Locate the cell with the specified text and output its (X, Y) center coordinate. 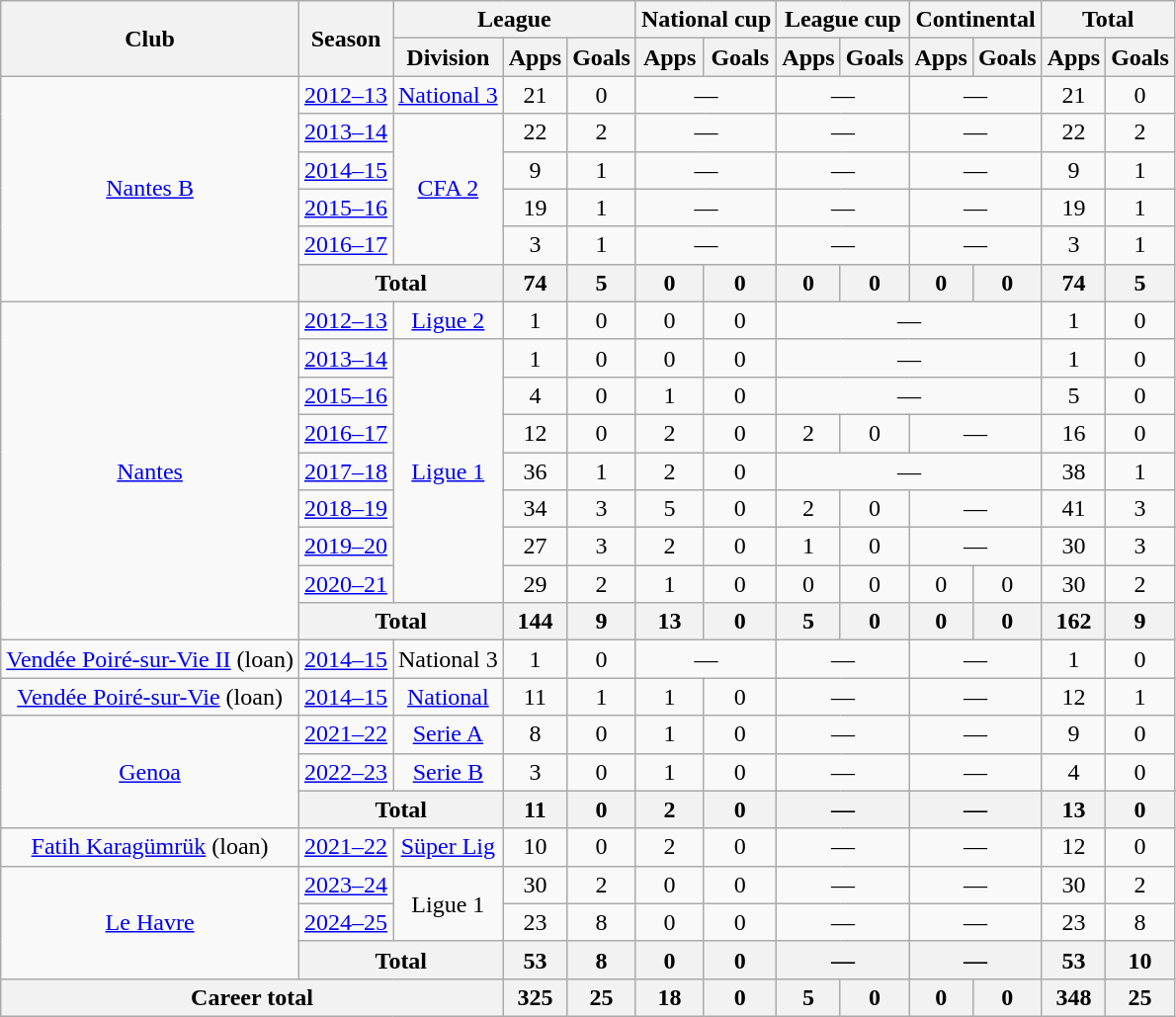
41 (1073, 509)
2020–21 (346, 584)
League (515, 20)
Vendée Poiré-sur-Vie II (loan) (150, 659)
29 (535, 584)
2023–24 (346, 885)
National (449, 697)
348 (1073, 997)
Genoa (150, 772)
144 (535, 622)
18 (669, 997)
Ligue 2 (449, 320)
Nantes (150, 470)
Career total (252, 997)
Nantes B (150, 189)
CFA 2 (449, 189)
Continental (975, 20)
National cup (706, 20)
2024–25 (346, 922)
Vendée Poiré-sur-Vie (loan) (150, 697)
Serie B (449, 772)
Serie A (449, 734)
27 (535, 547)
2022–23 (346, 772)
Le Havre (150, 922)
2019–20 (346, 547)
36 (535, 471)
16 (1073, 433)
2018–19 (346, 509)
Fatih Karagümrük (loan) (150, 847)
325 (535, 997)
2017–18 (346, 471)
38 (1073, 471)
Division (449, 57)
League cup (843, 20)
Season (346, 39)
162 (1073, 622)
Süper Lig (449, 847)
Club (150, 39)
34 (535, 509)
